Identify which cell holds the provided text, then report its [X, Y] central coordinate. 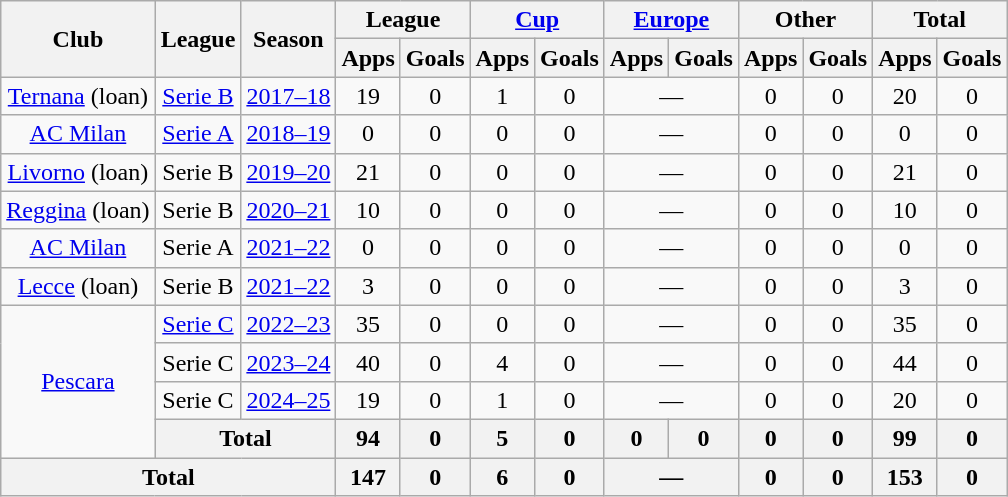
40 [368, 362]
4 [502, 362]
2019–20 [288, 172]
2022–23 [288, 324]
6 [502, 477]
Ternana (loan) [78, 96]
5 [502, 438]
99 [905, 438]
Other [805, 20]
147 [368, 477]
Europe [671, 20]
Reggina (loan) [78, 210]
2023–24 [288, 362]
2020–21 [288, 210]
153 [905, 477]
Club [78, 39]
44 [905, 362]
Cup [537, 20]
2018–19 [288, 134]
2017–18 [288, 96]
Livorno (loan) [78, 172]
Season [288, 39]
2024–25 [288, 400]
94 [368, 438]
Lecce (loan) [78, 286]
Pescara [78, 381]
